Output the [x, y] coordinate of the center of the cell containing the given text.  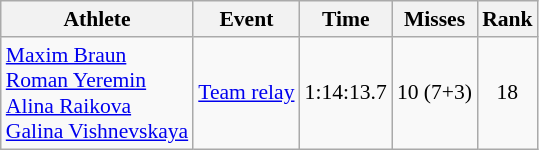
Misses [434, 19]
10 (7+3) [434, 93]
1:14:13.7 [346, 93]
Team relay [246, 93]
Athlete [97, 19]
Event [246, 19]
Maxim BraunRoman YereminAlina RaikovaGalina Vishnevskaya [97, 93]
Rank [508, 19]
Time [346, 19]
18 [508, 93]
